Capture the cell that displays the provided text and extract its (X, Y) central coordinate. 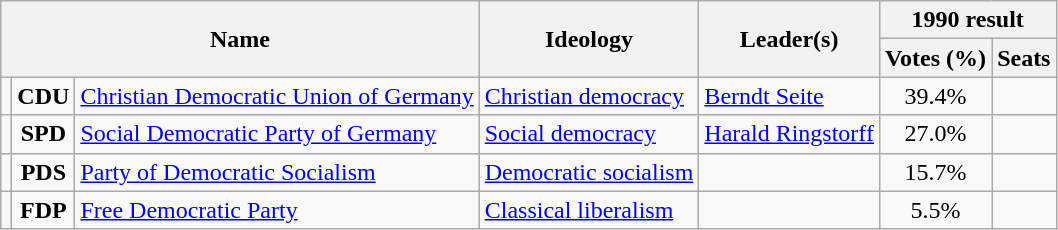
5.5% (935, 210)
Name (240, 39)
Party of Democratic Socialism (277, 172)
Christian Democratic Union of Germany (277, 96)
Berndt Seite (790, 96)
Christian democracy (589, 96)
39.4% (935, 96)
27.0% (935, 134)
Votes (%) (935, 58)
CDU (44, 96)
Free Democratic Party (277, 210)
1990 result (968, 20)
Social democracy (589, 134)
PDS (44, 172)
Classical liberalism (589, 210)
Leader(s) (790, 39)
Democratic socialism (589, 172)
15.7% (935, 172)
SPD (44, 134)
Seats (1024, 58)
Harald Ringstorff (790, 134)
Ideology (589, 39)
Social Democratic Party of Germany (277, 134)
FDP (44, 210)
